Identify which cell holds the provided text, then report its (x, y) central coordinate. 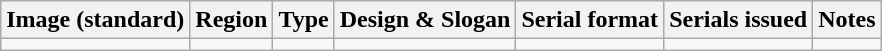
Serials issued (738, 20)
Type (304, 20)
Image (standard) (96, 20)
Region (232, 20)
Notes (847, 20)
Design & Slogan (425, 20)
Serial format (590, 20)
